For the text-containing cell, return its midpoint in (X, Y) coordinate format. 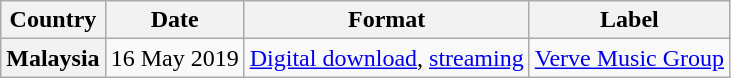
Date (174, 20)
Country (53, 20)
Label (629, 20)
Digital download, streaming (386, 58)
Format (386, 20)
Malaysia (53, 58)
Verve Music Group (629, 58)
16 May 2019 (174, 58)
